Scan for the cell matching the given text and deliver its (X, Y) coordinate at center. 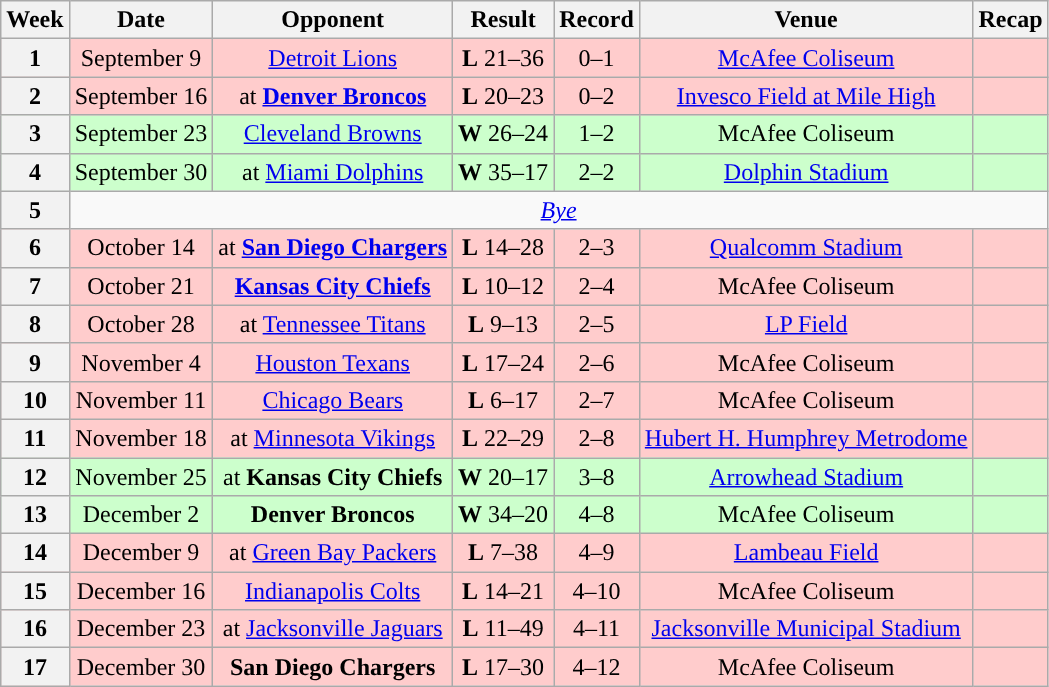
4–9 (597, 553)
October 28 (141, 324)
7 (35, 286)
4–11 (597, 629)
Invesco Field at Mile High (806, 96)
Record (597, 20)
L 17–24 (504, 362)
San Diego Chargers (333, 667)
September 23 (141, 134)
Chicago Bears (333, 400)
2–8 (597, 438)
W 34–20 (504, 515)
14 (35, 553)
December 30 (141, 667)
1–2 (597, 134)
L 6–17 (504, 400)
Week (35, 20)
September 30 (141, 172)
December 2 (141, 515)
October 21 (141, 286)
Cleveland Browns (333, 134)
10 (35, 400)
at Tennessee Titans (333, 324)
November 4 (141, 362)
2–4 (597, 286)
17 (35, 667)
LP Field (806, 324)
November 11 (141, 400)
Result (504, 20)
8 (35, 324)
L 14–21 (504, 591)
L 20–23 (504, 96)
11 (35, 438)
4–12 (597, 667)
Detroit Lions (333, 58)
1 (35, 58)
Venue (806, 20)
2–7 (597, 400)
L 11–49 (504, 629)
L 21–36 (504, 58)
L 17–30 (504, 667)
Hubert H. Humphrey Metrodome (806, 438)
13 (35, 515)
at Denver Broncos (333, 96)
at Kansas City Chiefs (333, 477)
5 (35, 210)
November 18 (141, 438)
Qualcomm Stadium (806, 248)
Denver Broncos (333, 515)
15 (35, 591)
2–2 (597, 172)
Dolphin Stadium (806, 172)
Date (141, 20)
at Jacksonville Jaguars (333, 629)
L 9–13 (504, 324)
4–8 (597, 515)
at San Diego Chargers (333, 248)
Lambeau Field (806, 553)
3–8 (597, 477)
W 26–24 (504, 134)
September 9 (141, 58)
L 14–28 (504, 248)
L 10–12 (504, 286)
Jacksonville Municipal Stadium (806, 629)
L 22–29 (504, 438)
Kansas City Chiefs (333, 286)
Opponent (333, 20)
0–2 (597, 96)
L 7–38 (504, 553)
2 (35, 96)
December 23 (141, 629)
W 35–17 (504, 172)
Indianapolis Colts (333, 591)
at Green Bay Packers (333, 553)
W 20–17 (504, 477)
9 (35, 362)
12 (35, 477)
16 (35, 629)
Arrowhead Stadium (806, 477)
at Miami Dolphins (333, 172)
Bye (558, 210)
September 16 (141, 96)
Recap (1010, 20)
2–3 (597, 248)
0–1 (597, 58)
December 16 (141, 591)
2–5 (597, 324)
3 (35, 134)
at Minnesota Vikings (333, 438)
October 14 (141, 248)
4 (35, 172)
2–6 (597, 362)
Houston Texans (333, 362)
6 (35, 248)
November 25 (141, 477)
4–10 (597, 591)
December 9 (141, 553)
